Return [X, Y] of the center of cell containing provided text 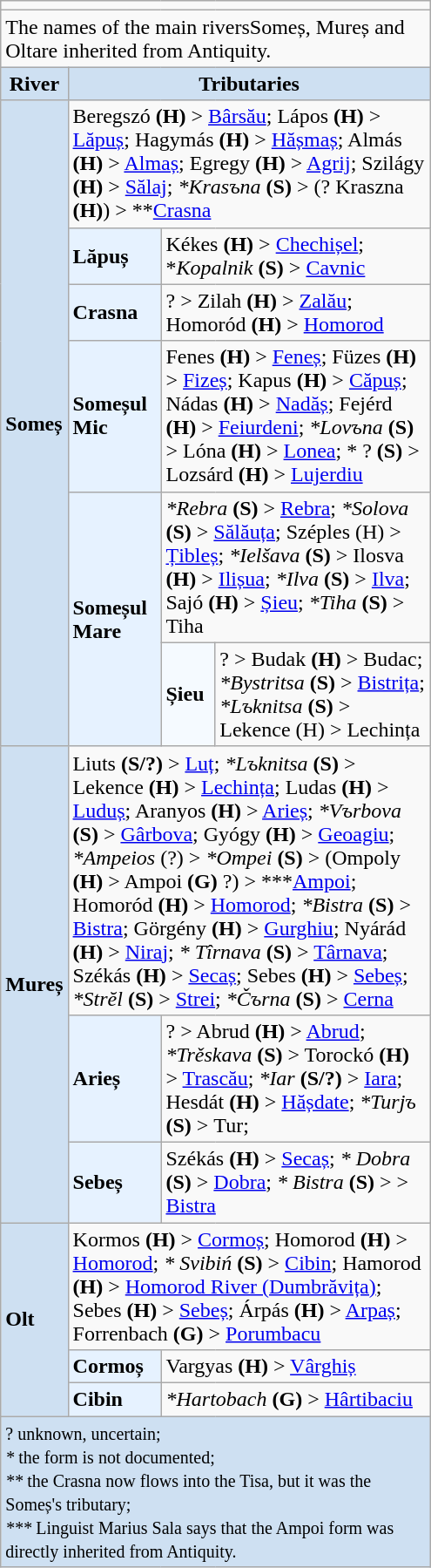
Kékes (H) > Chechișel; *Kopalnik (S) > Cavnic [296, 256]
The names of the main riversSomeș, Mureș and Oltare inherited from Antiquity. [216, 38]
River [35, 84]
Someș [35, 424]
Someșul Mare [115, 619]
? > Abrud (H) > Abrud; *Trěskava (S) > Torockó (H) > Trascău; *Iar (S/?) > Iara; Hesdát (H) > Hășdate; *Turjъ (S) > Tur; [296, 1078]
? > Budak (H) > Budac; *Bystritsa (S) > Bistrița; *Lъknitsa (S) > Lekence (H) > Lechința [322, 694]
*Hartobach (G) > Hârtibaciu [296, 1400]
Tributaries [249, 84]
? > Zilah (H) > Zalău; Homoród (H) > Homorod [296, 312]
Cibin [115, 1400]
Mureș [35, 984]
Olt [35, 1319]
Arieș [115, 1078]
Someșul Mic [115, 417]
Crasna [115, 312]
Sebeș [115, 1182]
Cormoș [115, 1367]
Székás (H) > Secaș; * Dobra (S) > Dobra; * Bistra (S) > > Bistra [296, 1182]
Șieu [188, 694]
Vargyas (H) > Vârghiș [296, 1367]
Lăpuș [115, 256]
